For the text-containing cell, return its midpoint in [X, Y] coordinate format. 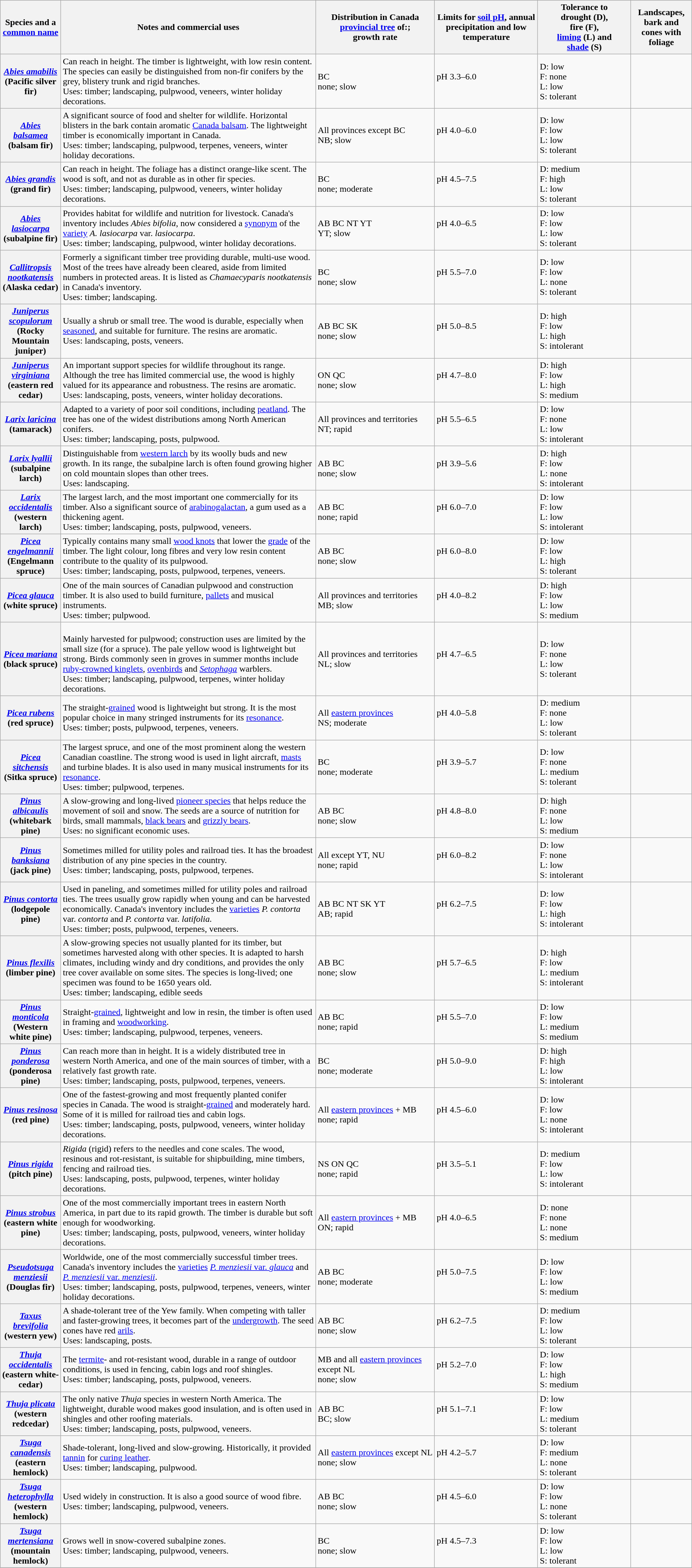
D: mediumF: noneL: lowS: tolerant [584, 718]
Abies lasiocarpa (subalpine fir) [31, 228]
D: lowF: lowL: noneS: intolerant [584, 1115]
D: mediumF: lowL: lowS: tolerant [584, 1326]
pH 5.0–7.5 [486, 1276]
All eastern provinces + MBnone; rapid [375, 1115]
Distri­bution in Canadaprovincial tree of:;growth rate [375, 27]
Pinus ponderosa (ponderosa pine) [31, 1066]
AB BCBC; slow [375, 1414]
Used widely in construction. It is also a good source of wood fibre.Uses: timber; landscaping, pulpwood, veneers. [188, 1501]
D: highF: lowL: noneS: intolerant [584, 468]
All provinces and territoriesMB; slow [375, 600]
Juniperus virginiana (eastern red cedar) [31, 380]
pH 5.2–7.0 [486, 1369]
Tsuga canadensis (eastern hemlock) [31, 1458]
D: lowF: noneL: mediumS: tolerant [584, 767]
All except YT, NUnone; rapid [375, 860]
Callitropsis nootkatensis (Alaska cedar) [31, 277]
pH 3.9–5.6 [486, 468]
pH 4.0–6.0 [486, 135]
D: highF: lowL: mediumS: intolerant [584, 968]
Tsuga mertensiana (mountain hemlock) [31, 1546]
Larix laricina (tamarack) [31, 424]
pH 4.7–8.0 [486, 380]
pH 4.2–5.7 [486, 1458]
All provinces and territoriesNL; slow [375, 659]
Pinus rigida (pitch pine) [31, 1169]
pH 5.5–6.5 [486, 424]
Pinus resinosa (red pine) [31, 1115]
Larix lyallii (subalpine larch) [31, 468]
Juniperus scopulorum (Rocky Mountain juniper) [31, 331]
All eastern provincesNS; moderate [375, 718]
D: mediumF: highL: lowS: tolerant [584, 184]
pH 6.0–8.0 [486, 556]
Abies amabilis (Pacific silver fir) [31, 81]
Pinus albicaulis (whitebark pine) [31, 816]
pH 3.9–5.7 [486, 767]
D: lowF: lowL: highS: intolerant [584, 909]
Limits for soil pH, annual precipitation and low temperature [486, 27]
pH 5.0–9.0 [486, 1066]
D: lowF: lowL: highS: medium [584, 1369]
Landscapes, bark and cones with foliage [661, 27]
AB BC NT SK YTAB; rapid [375, 909]
Pseudotsuga menziesii (Douglas fir) [31, 1276]
Picea glauca (white spruce) [31, 600]
Larix occidentalis (western larch) [31, 512]
pH 6.0–8.2 [486, 860]
D: lowF: lowL: lowS: intolerant [584, 512]
NS ON QCnone; rapid [375, 1169]
pH 3.5–5.1 [486, 1169]
D: lowF: lowL: highS: tolerant [584, 556]
Thuja occidentalis (eastern white-cedar) [31, 1369]
AB BCnone; moderate [375, 1276]
pH 4.5–7.5 [486, 184]
Abies balsamea (balsam fir) [31, 135]
D: noneF: noneL: noneS: medium [584, 1223]
pH 4.0–5.8 [486, 718]
Abies grandis (grand fir) [31, 184]
D: highF: lowL: lowS: medium [584, 600]
All provinces and territoriesNT; rapid [375, 424]
Pinus contorta (lodgepole pine) [31, 909]
Pinus banksiana (jack pine) [31, 860]
pH 5.7–6.5 [486, 968]
D: mediumF: lowL: lowS: intolerant [584, 1169]
Grows well in snow-covered subalpine zones.Uses: timber; landscaping, pulpwood, veneers. [188, 1546]
All eastern provinces + MBON; rapid [375, 1223]
D: lowF: lowL: lowS: medium [584, 1276]
MB and all eastern provinces except NLnone; slow [375, 1369]
D: highF: lowL: highS: intolerant [584, 331]
pH 6.0–7.0 [486, 512]
Picea mariana (black spruce) [31, 659]
pH 4.0–8.2 [486, 600]
pH 4.7–6.5 [486, 659]
All provinces except BCNB; slow [375, 135]
Pinus monticola (Western white pine) [31, 1022]
D: lowF: lowL: mediumS: medium [584, 1022]
Notes and commercial uses [188, 27]
pH 4.8–8.0 [486, 816]
D: highF: highL: lowS: intolerant [584, 1066]
D: highF: noneL: lowS: medium [584, 816]
Tsuga heterophylla (western hemlock) [31, 1501]
Pinus flexilis (limber pine) [31, 968]
Picea rubens (red spruce) [31, 718]
Picea engelmannii (Engelmann spruce) [31, 556]
pH 5.0–8.5 [486, 331]
Thuja plicata (western redcedar) [31, 1414]
All eastern provinces except NLnone; slow [375, 1458]
pH 4.5–7.3 [486, 1546]
AB BC SKnone; slow [375, 331]
pH 3.3–6.0 [486, 81]
Picea sitchensis (Sitka spruce) [31, 767]
Taxus brevifolia (western yew) [31, 1326]
Pinus strobus (eastern white pine) [31, 1223]
Shade-tolerant, long-lived and slow-growing. Historically, it provided tannin for curing leather.Uses: timber; landscaping, pulpwood. [188, 1458]
Tolerance todrought (D),fire (F),liming (L) andshade (S) [584, 27]
AB BC NT YTYT; slow [375, 228]
D: highF: lowL: highS: medium [584, 380]
D: lowF: mediumL: noneS: tolerant [584, 1458]
Species and a common name [31, 27]
pH 5.1–7.1 [486, 1414]
ON QCnone; slow [375, 380]
D: lowF: lowL: mediumS: tolerant [584, 1414]
